Capture the cell that displays the provided text and extract its (X, Y) central coordinate. 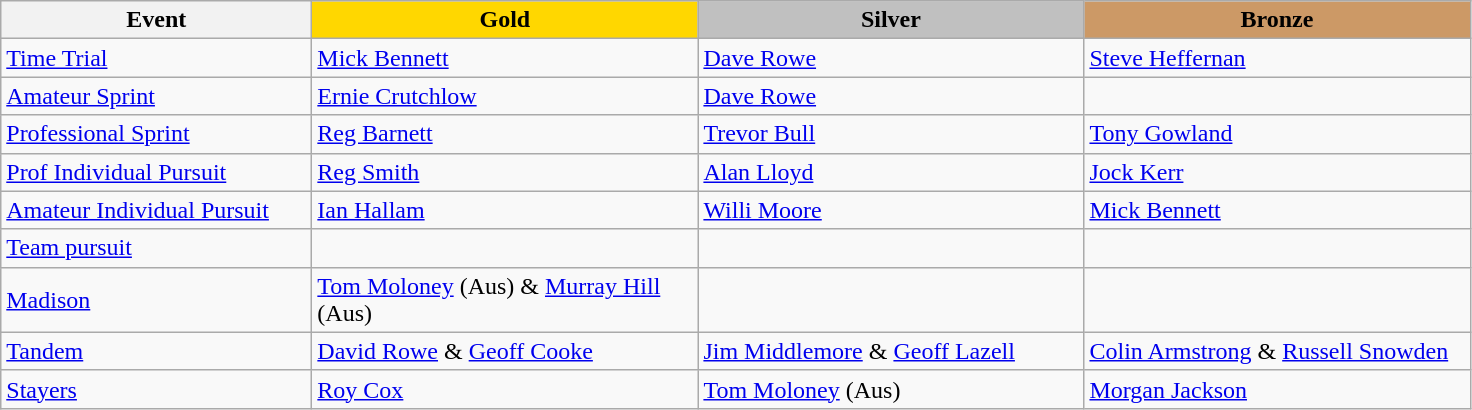
Roy Cox (505, 389)
David Rowe & Geoff Cooke (505, 351)
Reg Barnett (505, 134)
Tony Gowland (1277, 134)
Madison (156, 300)
Steve Heffernan (1277, 58)
Tom Moloney (Aus) (891, 389)
Gold (505, 20)
Time Trial (156, 58)
Colin Armstrong & Russell Snowden (1277, 351)
Bronze (1277, 20)
Ernie Crutchlow (505, 96)
Team pursuit (156, 248)
Ian Hallam (505, 210)
Trevor Bull (891, 134)
Jim Middlemore & Geoff Lazell (891, 351)
Event (156, 20)
Morgan Jackson (1277, 389)
Alan Lloyd (891, 172)
Tandem (156, 351)
Willi Moore (891, 210)
Professional Sprint (156, 134)
Amateur Sprint (156, 96)
Prof Individual Pursuit (156, 172)
Stayers (156, 389)
Reg Smith (505, 172)
Amateur Individual Pursuit (156, 210)
Silver (891, 20)
Jock Kerr (1277, 172)
Tom Moloney (Aus) & Murray Hill (Aus) (505, 300)
